Output the [X, Y] coordinate of the center of the cell containing the given text.  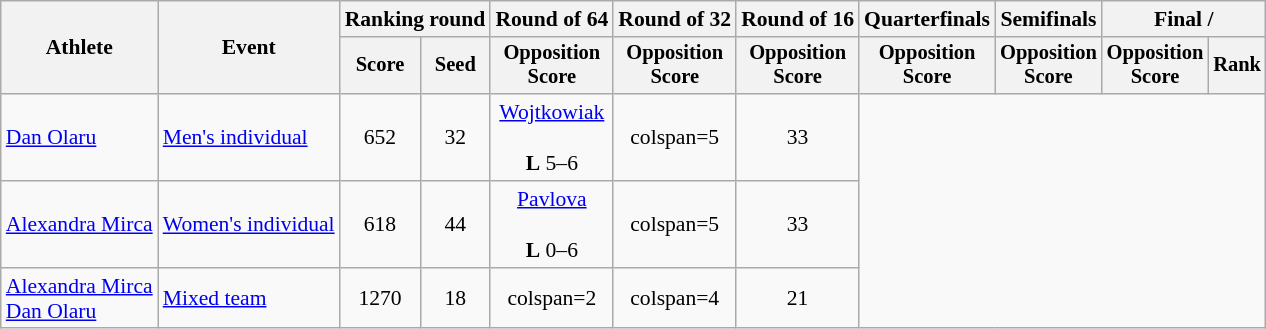
652 [380, 138]
Round of 32 [674, 19]
Quarterfinals [927, 19]
Alexandra Mirca [80, 224]
32 [455, 138]
Alexandra MircaDan Olaru [80, 298]
WojtkowiakL 5–6 [552, 138]
Score [380, 66]
Athlete [80, 48]
Round of 64 [552, 19]
Ranking round [416, 19]
Round of 16 [798, 19]
Final / [1184, 19]
44 [455, 224]
Men's individual [249, 138]
618 [380, 224]
Women's individual [249, 224]
18 [455, 298]
colspan=4 [674, 298]
1270 [380, 298]
colspan=2 [552, 298]
Event [249, 48]
Pavlova L 0–6 [552, 224]
Dan Olaru [80, 138]
Rank [1237, 66]
21 [798, 298]
Seed [455, 66]
Mixed team [249, 298]
Semifinals [1048, 19]
